Find where the given text appears and provide that cell's center as (x, y) coordinate. 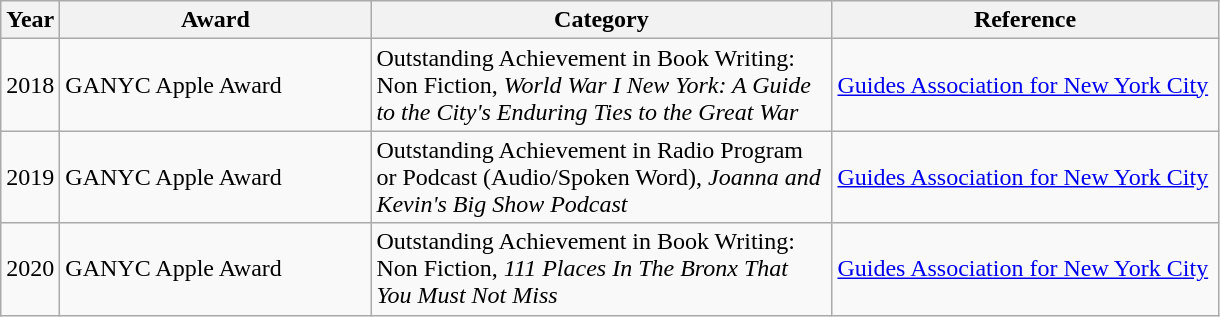
Award (216, 20)
Outstanding Achievement in Radio Program or Podcast (Audio/Spoken Word), Joanna and Kevin's Big Show Podcast (602, 177)
2018 (30, 85)
Category (602, 20)
2019 (30, 177)
2020 (30, 269)
Outstanding Achievement in Book Writing: Non Fiction, 111 Places In The Bronx That You Must Not Miss (602, 269)
Reference (1025, 20)
Outstanding Achievement in Book Writing: Non Fiction, World War I New York: A Guide to the City's Enduring Ties to the Great War (602, 85)
Year (30, 20)
